Return [X, Y] of the center of cell containing provided text 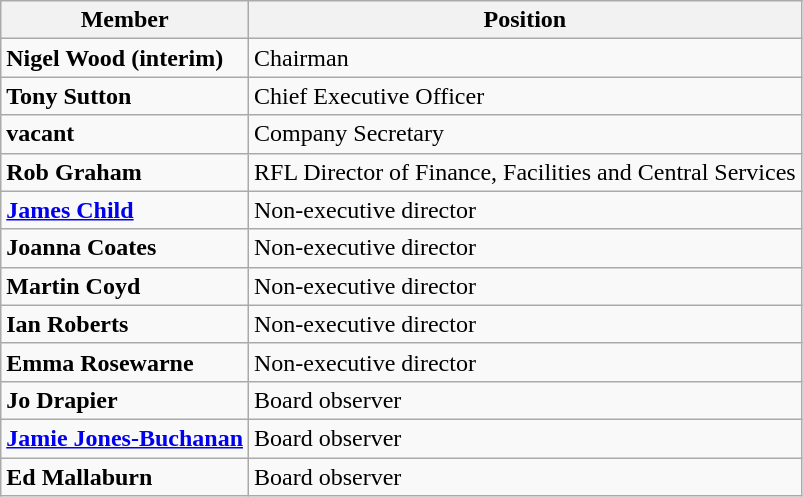
Nigel Wood (interim) [125, 58]
James Child [125, 210]
vacant [125, 134]
Chairman [526, 58]
Ed Mallaburn [125, 477]
Emma Rosewarne [125, 362]
Chief Executive Officer [526, 96]
RFL Director of Finance, Facilities and Central Services [526, 172]
Joanna Coates [125, 248]
Martin Coyd [125, 286]
Ian Roberts [125, 324]
Tony Sutton [125, 96]
Jamie Jones-Buchanan [125, 438]
Company Secretary [526, 134]
Rob Graham [125, 172]
Jo Drapier [125, 400]
Member [125, 20]
Position [526, 20]
